From the cell containing the given text, extract its center point as (X, Y) coordinate. 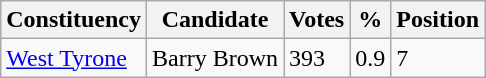
Constituency (74, 20)
% (370, 20)
393 (317, 58)
0.9 (370, 58)
Candidate (214, 20)
West Tyrone (74, 58)
Votes (317, 20)
Barry Brown (214, 58)
Position (438, 20)
7 (438, 58)
